Search for the cell housing the specified text and yield its (X, Y) center coordinate. 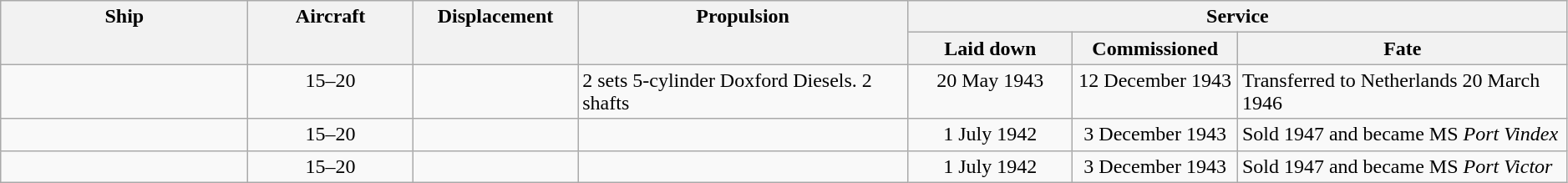
Commissioned (1154, 48)
Laid down (991, 48)
Sold 1947 and became MS Port Vindex (1402, 135)
Aircraft (331, 33)
Displacement (495, 33)
Fate (1402, 48)
2 sets 5-cylinder Doxford Diesels. 2 shafts (743, 92)
Propulsion (743, 33)
Transferred to Netherlands 20 March 1946 (1402, 92)
Service (1238, 17)
Ship (124, 33)
12 December 1943 (1154, 92)
Sold 1947 and became MS Port Victor (1402, 166)
20 May 1943 (991, 92)
